Provide the (x, y) coordinate of the cell's center where the given text is located.  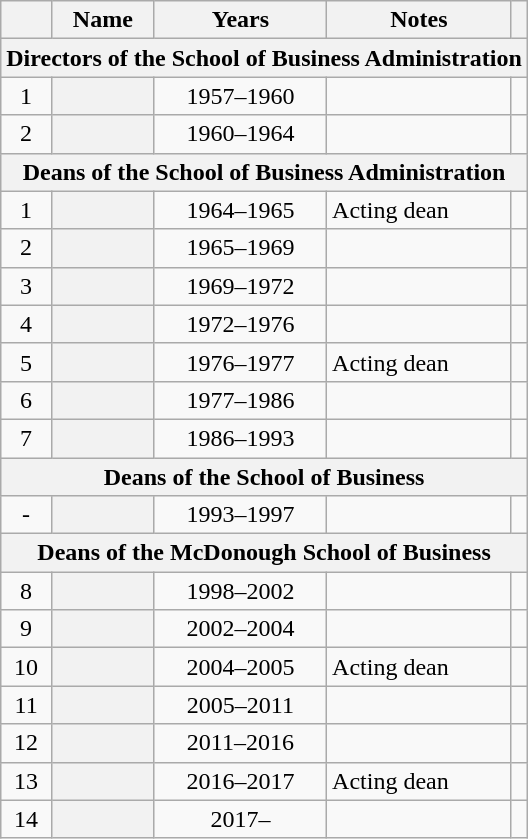
1964–1965 (240, 210)
1993–1997 (240, 515)
7 (26, 438)
Directors of the School of Business Administration (264, 58)
9 (26, 629)
13 (26, 781)
1972–1976 (240, 324)
1986–1993 (240, 438)
6 (26, 400)
Deans of the School of Business (264, 477)
Notes (420, 20)
3 (26, 286)
4 (26, 324)
Name (102, 20)
12 (26, 743)
14 (26, 819)
1976–1977 (240, 362)
2002–2004 (240, 629)
1960–1964 (240, 134)
Deans of the School of Business Administration (264, 172)
1998–2002 (240, 591)
11 (26, 705)
- (26, 515)
2011–2016 (240, 743)
1969–1972 (240, 286)
Deans of the McDonough School of Business (264, 553)
8 (26, 591)
1957–1960 (240, 96)
5 (26, 362)
1965–1969 (240, 248)
10 (26, 667)
1977–1986 (240, 400)
Years (240, 20)
2017– (240, 819)
2016–2017 (240, 781)
2004–2005 (240, 667)
2005–2011 (240, 705)
